Detect which cell encompasses the target text, then output its (X, Y) center coordinate. 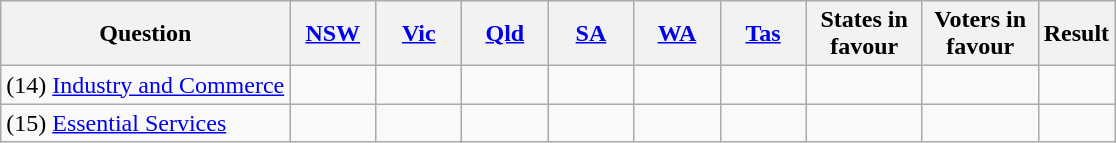
Question (146, 34)
Tas (763, 34)
Voters in favour (980, 34)
States in favour (864, 34)
Result (1076, 34)
(14) Industry and Commerce (146, 85)
WA (677, 34)
SA (591, 34)
Vic (419, 34)
NSW (333, 34)
(15) Essential Services (146, 123)
Qld (505, 34)
